Find where the given text appears and provide that cell's center as [x, y] coordinate. 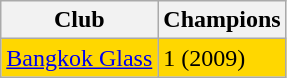
Bangkok Glass [80, 58]
Champions [222, 20]
Club [80, 20]
1 (2009) [222, 58]
